Detect which cell encompasses the target text, then output its (X, Y) center coordinate. 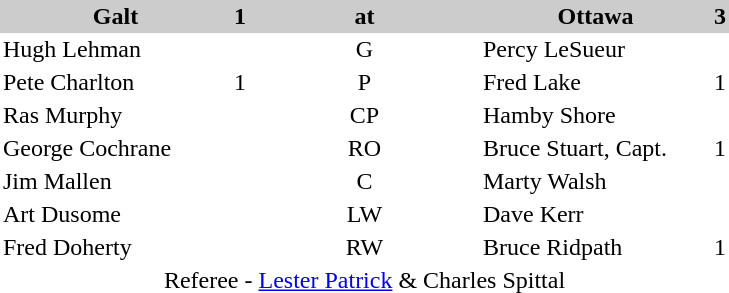
C (364, 182)
Hugh Lehman (116, 50)
RO (364, 148)
P (364, 82)
Bruce Ridpath (596, 248)
Fred Doherty (116, 248)
Fred Lake (596, 82)
Jim Mallen (116, 182)
Hamby Shore (596, 116)
Bruce Stuart, Capt. (596, 148)
Ottawa (596, 16)
3 (720, 16)
George Cochrane (116, 148)
Ras Murphy (116, 116)
CP (364, 116)
Marty Walsh (596, 182)
G (364, 50)
Pete Charlton (116, 82)
LW (364, 214)
Percy LeSueur (596, 50)
Art Dusome (116, 214)
Dave Kerr (596, 214)
Galt (116, 16)
at (364, 16)
RW (364, 248)
